Provide the [X, Y] coordinate of the cell's center where the given text is located.  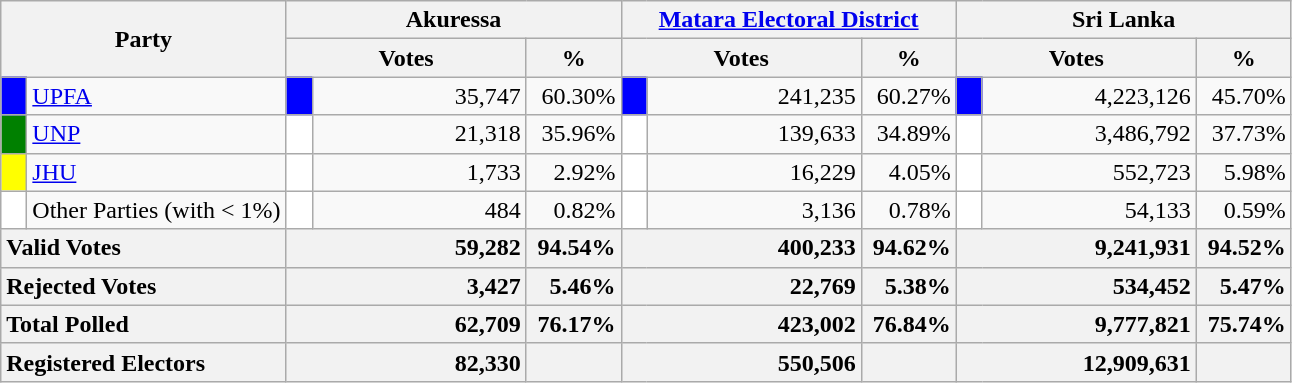
UPFA [156, 96]
16,229 [754, 172]
60.30% [574, 96]
Other Parties (with < 1%) [156, 210]
76.84% [908, 324]
Sri Lanka [1124, 20]
0.78% [908, 210]
45.70% [1244, 96]
34.89% [908, 134]
54,133 [1089, 210]
82,330 [406, 362]
400,233 [741, 248]
94.52% [1244, 248]
Party [144, 39]
35,747 [419, 96]
534,452 [1076, 286]
UNP [156, 134]
62,709 [406, 324]
5.98% [1244, 172]
JHU [156, 172]
75.74% [1244, 324]
Akuressa [454, 20]
2.92% [574, 172]
423,002 [741, 324]
21,318 [419, 134]
37.73% [1244, 134]
1,733 [419, 172]
5.47% [1244, 286]
0.82% [574, 210]
9,777,821 [1076, 324]
76.17% [574, 324]
550,506 [741, 362]
139,633 [754, 134]
5.46% [574, 286]
5.38% [908, 286]
35.96% [574, 134]
Total Polled [144, 324]
59,282 [406, 248]
Rejected Votes [144, 286]
241,235 [754, 96]
12,909,631 [1076, 362]
484 [419, 210]
0.59% [1244, 210]
4,223,126 [1089, 96]
552,723 [1089, 172]
3,427 [406, 286]
Registered Electors [144, 362]
Matara Electoral District [788, 20]
3,486,792 [1089, 134]
4.05% [908, 172]
60.27% [908, 96]
94.62% [908, 248]
9,241,931 [1076, 248]
22,769 [741, 286]
Valid Votes [144, 248]
3,136 [754, 210]
94.54% [574, 248]
